Scan for the cell matching the given text and deliver its [X, Y] coordinate at center. 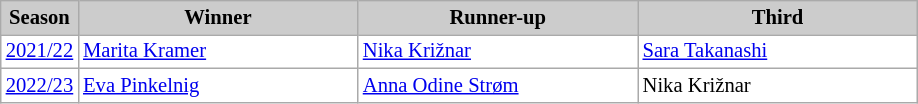
Third [778, 17]
Anna Odine Strøm [498, 85]
Marita Kramer [218, 51]
Season [40, 17]
Runner-up [498, 17]
2021/22 [40, 51]
2022/23 [40, 85]
Eva Pinkelnig [218, 85]
Winner [218, 17]
Sara Takanashi [778, 51]
